Extract the [x, y] coordinate from the center of the cell holding the provided text.  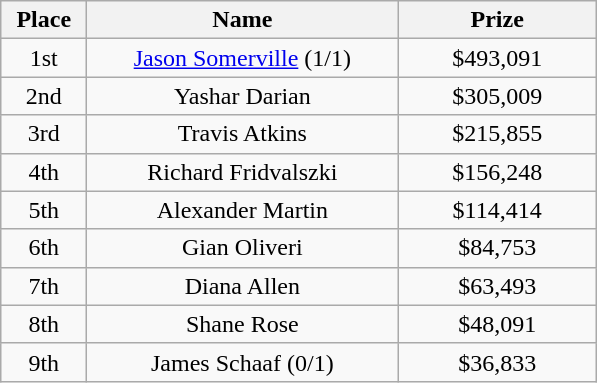
Yashar Darian [242, 96]
Shane Rose [242, 324]
Travis Atkins [242, 134]
$48,091 [498, 324]
Jason Somerville (1/1) [242, 58]
Name [242, 20]
$36,833 [498, 362]
$305,009 [498, 96]
8th [44, 324]
$63,493 [498, 286]
Gian Oliveri [242, 248]
James Schaaf (0/1) [242, 362]
$493,091 [498, 58]
Richard Fridvalszki [242, 172]
$156,248 [498, 172]
1st [44, 58]
Place [44, 20]
$84,753 [498, 248]
$215,855 [498, 134]
6th [44, 248]
3rd [44, 134]
5th [44, 210]
4th [44, 172]
Diana Allen [242, 286]
2nd [44, 96]
7th [44, 286]
$114,414 [498, 210]
Alexander Martin [242, 210]
Prize [498, 20]
9th [44, 362]
